From the cell containing the given text, extract its center point as (x, y) coordinate. 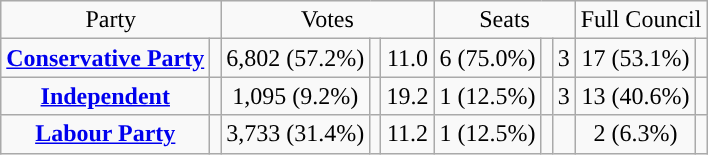
Votes (328, 20)
6,802 (57.2%) (296, 58)
Conservative Party (106, 58)
Full Council (641, 20)
19.2 (408, 96)
Party (111, 20)
Independent (106, 96)
2 (6.3%) (636, 134)
1,095 (9.2%) (296, 96)
17 (53.1%) (636, 58)
3,733 (31.4%) (296, 134)
13 (40.6%) (636, 96)
11.0 (408, 58)
6 (75.0%) (488, 58)
Seats (504, 20)
11.2 (408, 134)
Labour Party (106, 134)
